Identify which cell holds the provided text, then report its [x, y] central coordinate. 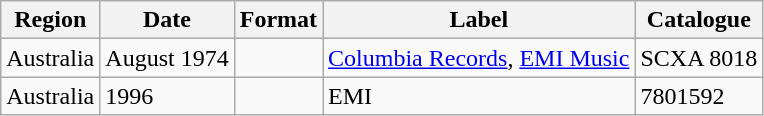
Label [479, 20]
Catalogue [699, 20]
SCXA 8018 [699, 58]
EMI [479, 96]
Region [50, 20]
August 1974 [167, 58]
Format [278, 20]
Date [167, 20]
Columbia Records, EMI Music [479, 58]
1996 [167, 96]
7801592 [699, 96]
